Provide the [x, y] coordinate of the cell's center where the given text is located.  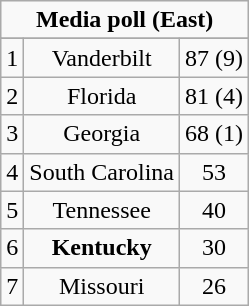
26 [214, 286]
53 [214, 172]
68 (1) [214, 134]
6 [12, 248]
87 (9) [214, 58]
2 [12, 96]
7 [12, 286]
Media poll (East) [125, 20]
4 [12, 172]
South Carolina [102, 172]
Vanderbilt [102, 58]
Kentucky [102, 248]
40 [214, 210]
3 [12, 134]
Florida [102, 96]
1 [12, 58]
81 (4) [214, 96]
Georgia [102, 134]
Tennessee [102, 210]
5 [12, 210]
Missouri [102, 286]
30 [214, 248]
